For the text-containing cell, return its midpoint in (X, Y) coordinate format. 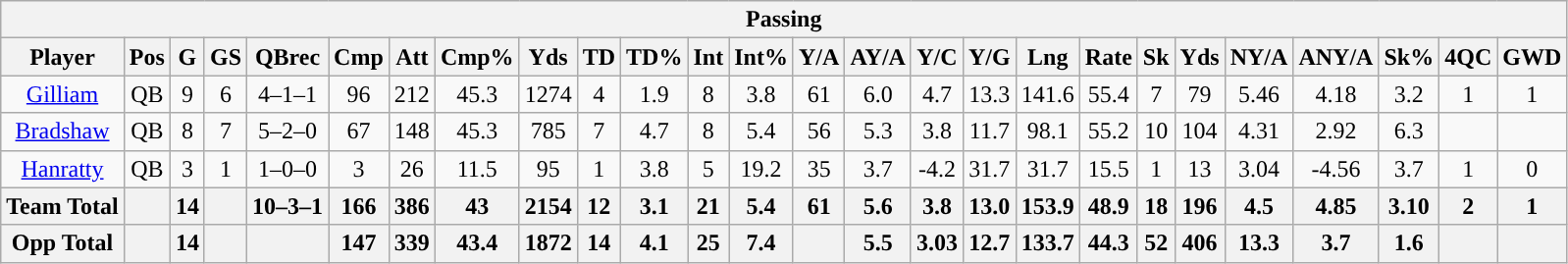
5.3 (878, 132)
1–0–0 (288, 169)
Opp Total (63, 243)
6.3 (1409, 132)
785 (548, 132)
TD (599, 57)
G (186, 57)
GS (226, 57)
6.0 (878, 94)
Sk (1156, 57)
43 (477, 206)
Y/G (989, 57)
133.7 (1048, 243)
67 (359, 132)
5.6 (878, 206)
Hanratty (63, 169)
95 (548, 169)
Player (63, 57)
147 (359, 243)
5–2–0 (288, 132)
2154 (548, 206)
1872 (548, 243)
12.7 (989, 243)
Passing (784, 20)
98.1 (1048, 132)
5 (708, 169)
4.1 (654, 243)
104 (1199, 132)
7.4 (761, 243)
44.3 (1109, 243)
15.5 (1109, 169)
141.6 (1048, 94)
196 (1199, 206)
AY/A (878, 57)
148 (412, 132)
Rate (1109, 57)
11.5 (477, 169)
6 (226, 94)
55.4 (1109, 94)
Y/A (818, 57)
Int (708, 57)
5.5 (878, 243)
Team Total (63, 206)
Y/C (936, 57)
52 (1156, 243)
9 (186, 94)
26 (412, 169)
25 (708, 243)
4.5 (1259, 206)
386 (412, 206)
Int% (761, 57)
Cmp% (477, 57)
339 (412, 243)
1.9 (654, 94)
0 (1533, 169)
153.9 (1048, 206)
-4.56 (1336, 169)
166 (359, 206)
TD% (654, 57)
406 (1199, 243)
10–3–1 (288, 206)
NY/A (1259, 57)
Sk% (1409, 57)
35 (818, 169)
96 (359, 94)
3.2 (1409, 94)
13.0 (989, 206)
GWD (1533, 57)
4QC (1468, 57)
5.46 (1259, 94)
11.7 (989, 132)
3.04 (1259, 169)
2 (1468, 206)
4–1–1 (288, 94)
2.92 (1336, 132)
212 (412, 94)
4.18 (1336, 94)
18 (1156, 206)
43.4 (477, 243)
48.9 (1109, 206)
3.03 (936, 243)
55.2 (1109, 132)
1274 (548, 94)
13 (1199, 169)
4.85 (1336, 206)
1.6 (1409, 243)
Att (412, 57)
12 (599, 206)
4.31 (1259, 132)
-4.2 (936, 169)
QBrec (288, 57)
56 (818, 132)
10 (1156, 132)
21 (708, 206)
3.1 (654, 206)
3.10 (1409, 206)
Lng (1048, 57)
Gilliam (63, 94)
Bradshaw (63, 132)
Pos (147, 57)
4 (599, 94)
Cmp (359, 57)
79 (1199, 94)
19.2 (761, 169)
ANY/A (1336, 57)
